Extract the (X, Y) coordinate from the center of the cell holding the provided text.  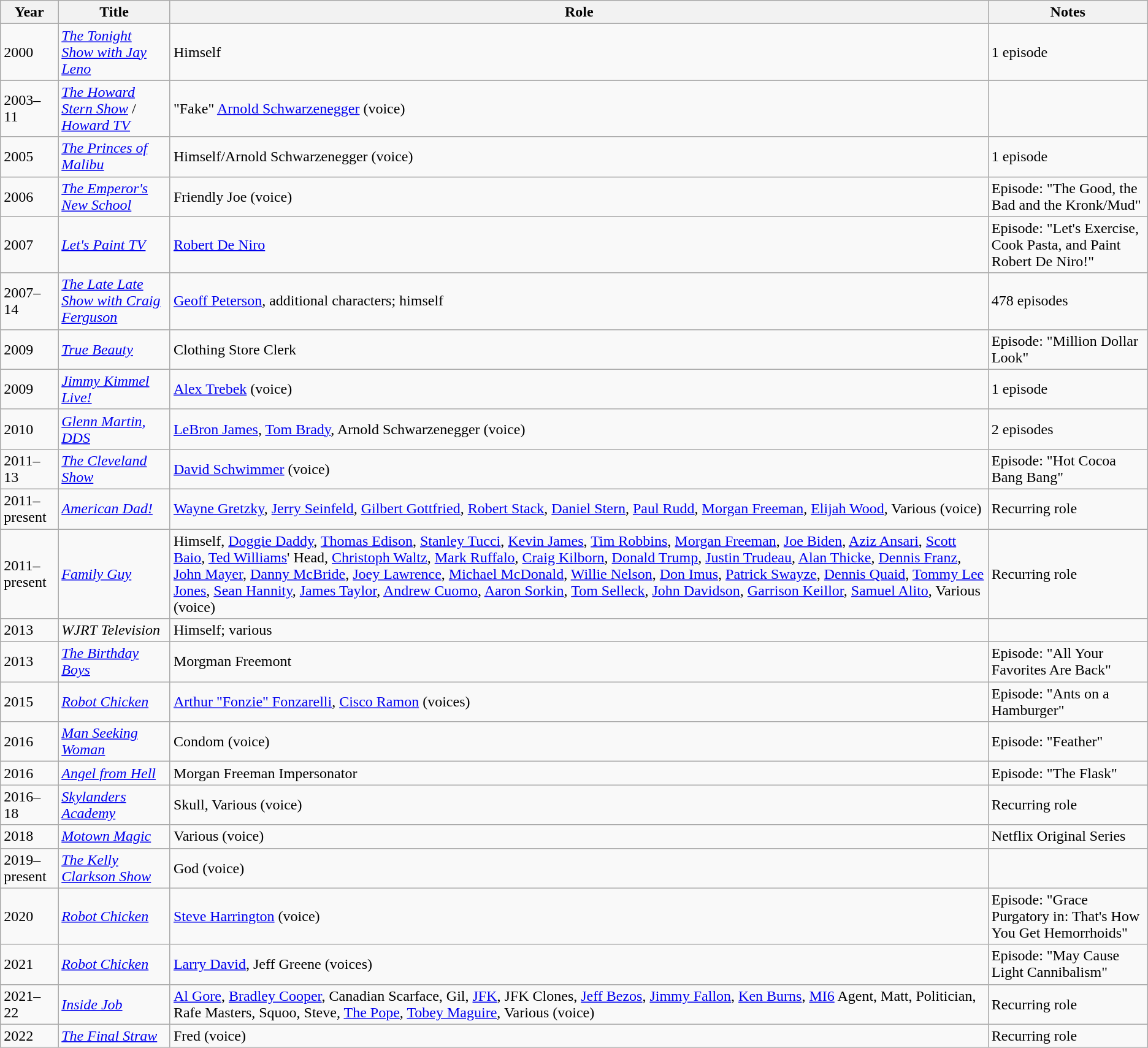
Episode: "May Cause Light Cannibalism" (1068, 964)
The Kelly Clarkson Show (114, 868)
Clothing Store Clerk (579, 350)
Episode: "The Good, the Bad and the Kronk/Mud" (1068, 196)
Motown Magic (114, 836)
2000 (29, 52)
Morgman Freemont (579, 662)
The Late Late Show with Craig Ferguson (114, 301)
LeBron James, Tom Brady, Arnold Schwarzenegger (voice) (579, 429)
The Emperor's New School (114, 196)
Episode: "Hot Cocoa Bang Bang" (1068, 469)
Skull, Various (voice) (579, 805)
Episode: "Let's Exercise, Cook Pasta, and Paint Robert De Niro!" (1068, 245)
Angel from Hell (114, 773)
Morgan Freeman Impersonator (579, 773)
2018 (29, 836)
Notes (1068, 12)
The Howard Stern Show / Howard TV (114, 109)
Arthur "Fonzie" Fonzarelli, Cisco Ramon (voices) (579, 702)
The Birthday Boys (114, 662)
Episode: "Million Dollar Look" (1068, 350)
"Fake" Arnold Schwarzenegger (voice) (579, 109)
Various (voice) (579, 836)
Let's Paint TV (114, 245)
David Schwimmer (voice) (579, 469)
Glenn Martin, DDS (114, 429)
Man Seeking Woman (114, 742)
The Final Straw (114, 1036)
Inside Job (114, 1004)
Alex Trebek (voice) (579, 389)
Role (579, 12)
2022 (29, 1036)
2007 (29, 245)
2011–13 (29, 469)
Himself/Arnold Schwarzenegger (voice) (579, 157)
478 episodes (1068, 301)
2005 (29, 157)
The Tonight Show with Jay Leno (114, 52)
Geoff Peterson, additional characters; himself (579, 301)
Himself; various (579, 630)
Larry David, Jeff Greene (voices) (579, 964)
Episode: "Feather" (1068, 742)
Netflix Original Series (1068, 836)
Episode: "The Flask" (1068, 773)
Steve Harrington (voice) (579, 916)
Family Guy (114, 573)
2007–14 (29, 301)
Wayne Gretzky, Jerry Seinfeld, Gilbert Gottfried, Robert Stack, Daniel Stern, Paul Rudd, Morgan Freeman, Elijah Wood, Various (voice) (579, 509)
2020 (29, 916)
Episode: "All Your Favorites Are Back" (1068, 662)
2006 (29, 196)
2021–22 (29, 1004)
God (voice) (579, 868)
Himself (579, 52)
American Dad! (114, 509)
Episode: "Ants on a Hamburger" (1068, 702)
2021 (29, 964)
2019–present (29, 868)
2015 (29, 702)
2010 (29, 429)
Robert De Niro (579, 245)
Skylanders Academy (114, 805)
The Princes of Malibu (114, 157)
True Beauty (114, 350)
Condom (voice) (579, 742)
2003–11 (29, 109)
2016–18 (29, 805)
Fred (voice) (579, 1036)
2 episodes (1068, 429)
WJRT Television (114, 630)
Title (114, 12)
Episode: "Grace Purgatory in: That's How You Get Hemorrhoids" (1068, 916)
Jimmy Kimmel Live! (114, 389)
Year (29, 12)
The Cleveland Show (114, 469)
Friendly Joe (voice) (579, 196)
